Find where the given text appears and provide that cell's center as (x, y) coordinate. 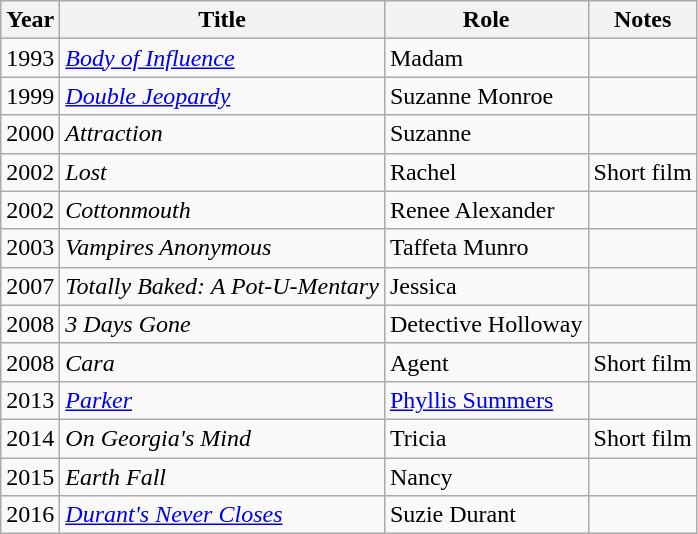
Year (30, 20)
Durant's Never Closes (222, 515)
Detective Holloway (486, 324)
Rachel (486, 172)
Suzanne (486, 134)
On Georgia's Mind (222, 438)
Double Jeopardy (222, 96)
Vampires Anonymous (222, 248)
2016 (30, 515)
Cottonmouth (222, 210)
Suzanne Monroe (486, 96)
Earth Fall (222, 477)
Totally Baked: A Pot-U-Mentary (222, 286)
Lost (222, 172)
Taffeta Munro (486, 248)
Attraction (222, 134)
3 Days Gone (222, 324)
Notes (642, 20)
Title (222, 20)
Agent (486, 362)
Parker (222, 400)
2003 (30, 248)
2013 (30, 400)
2000 (30, 134)
1999 (30, 96)
Phyllis Summers (486, 400)
2007 (30, 286)
Suzie Durant (486, 515)
Body of Influence (222, 58)
Nancy (486, 477)
Madam (486, 58)
Renee Alexander (486, 210)
2014 (30, 438)
Tricia (486, 438)
Jessica (486, 286)
2015 (30, 477)
Role (486, 20)
1993 (30, 58)
Cara (222, 362)
